Extract the [x, y] coordinate from the center of the cell holding the provided text.  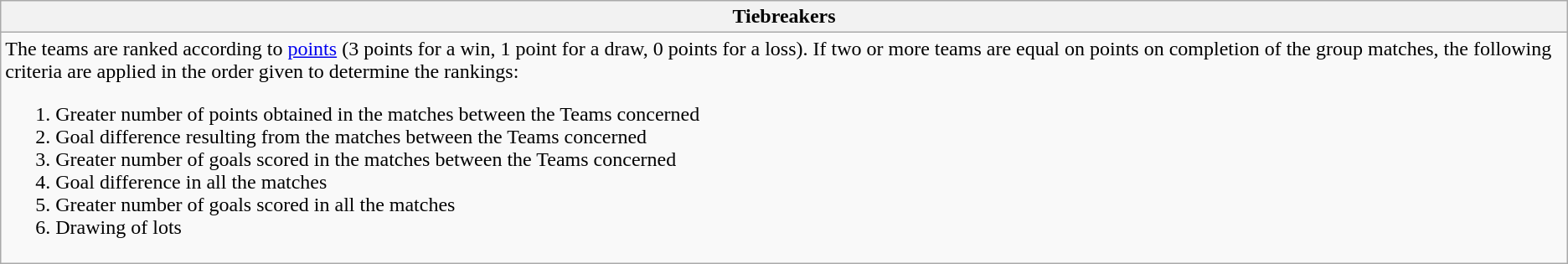
Tiebreakers [784, 17]
